Identify which cell holds the provided text, then report its (x, y) central coordinate. 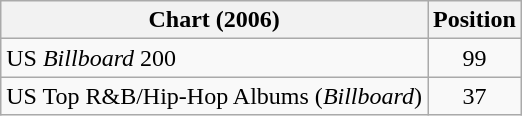
99 (475, 58)
US Top R&B/Hip-Hop Albums (Billboard) (214, 96)
Position (475, 20)
37 (475, 96)
US Billboard 200 (214, 58)
Chart (2006) (214, 20)
